Determine the [X, Y] coordinate at the center of the cell enclosing the given text.  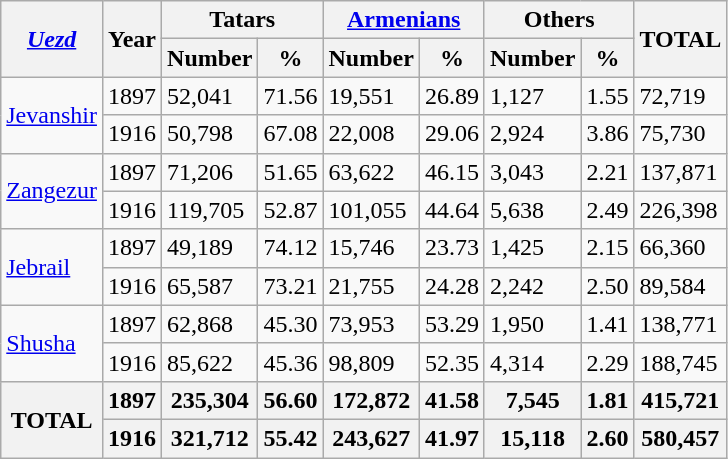
44.64 [452, 210]
89,584 [680, 286]
Uezd [52, 39]
226,398 [680, 210]
67.08 [290, 134]
4,314 [532, 362]
243,627 [371, 438]
49,189 [210, 248]
Jevanshir [52, 115]
53.29 [452, 324]
2.50 [608, 286]
73.21 [290, 286]
73,953 [371, 324]
172,872 [371, 400]
55.42 [290, 438]
52,041 [210, 96]
321,712 [210, 438]
Zangezur [52, 191]
3.86 [608, 134]
Others [558, 20]
Year [132, 39]
1,425 [532, 248]
235,304 [210, 400]
101,055 [371, 210]
46.15 [452, 172]
62,868 [210, 324]
Tatars [242, 20]
24.28 [452, 286]
2.49 [608, 210]
50,798 [210, 134]
45.36 [290, 362]
15,118 [532, 438]
7,545 [532, 400]
52.87 [290, 210]
1.41 [608, 324]
71,206 [210, 172]
188,745 [680, 362]
5,638 [532, 210]
2,924 [532, 134]
1.55 [608, 96]
1.81 [608, 400]
41.97 [452, 438]
29.06 [452, 134]
1,950 [532, 324]
41.58 [452, 400]
21,755 [371, 286]
98,809 [371, 362]
45.30 [290, 324]
2.15 [608, 248]
23.73 [452, 248]
65,587 [210, 286]
66,360 [680, 248]
Jebrail [52, 267]
22,008 [371, 134]
72,719 [680, 96]
1,127 [532, 96]
85,622 [210, 362]
2.60 [608, 438]
3,043 [532, 172]
52.35 [452, 362]
75,730 [680, 134]
51.65 [290, 172]
Armenians [404, 20]
56.60 [290, 400]
Shusha [52, 343]
19,551 [371, 96]
15,746 [371, 248]
2.21 [608, 172]
2.29 [608, 362]
2,242 [532, 286]
74.12 [290, 248]
580,457 [680, 438]
26.89 [452, 96]
137,871 [680, 172]
415,721 [680, 400]
71.56 [290, 96]
63,622 [371, 172]
119,705 [210, 210]
138,771 [680, 324]
